Return [X, Y] of the center of cell containing provided text 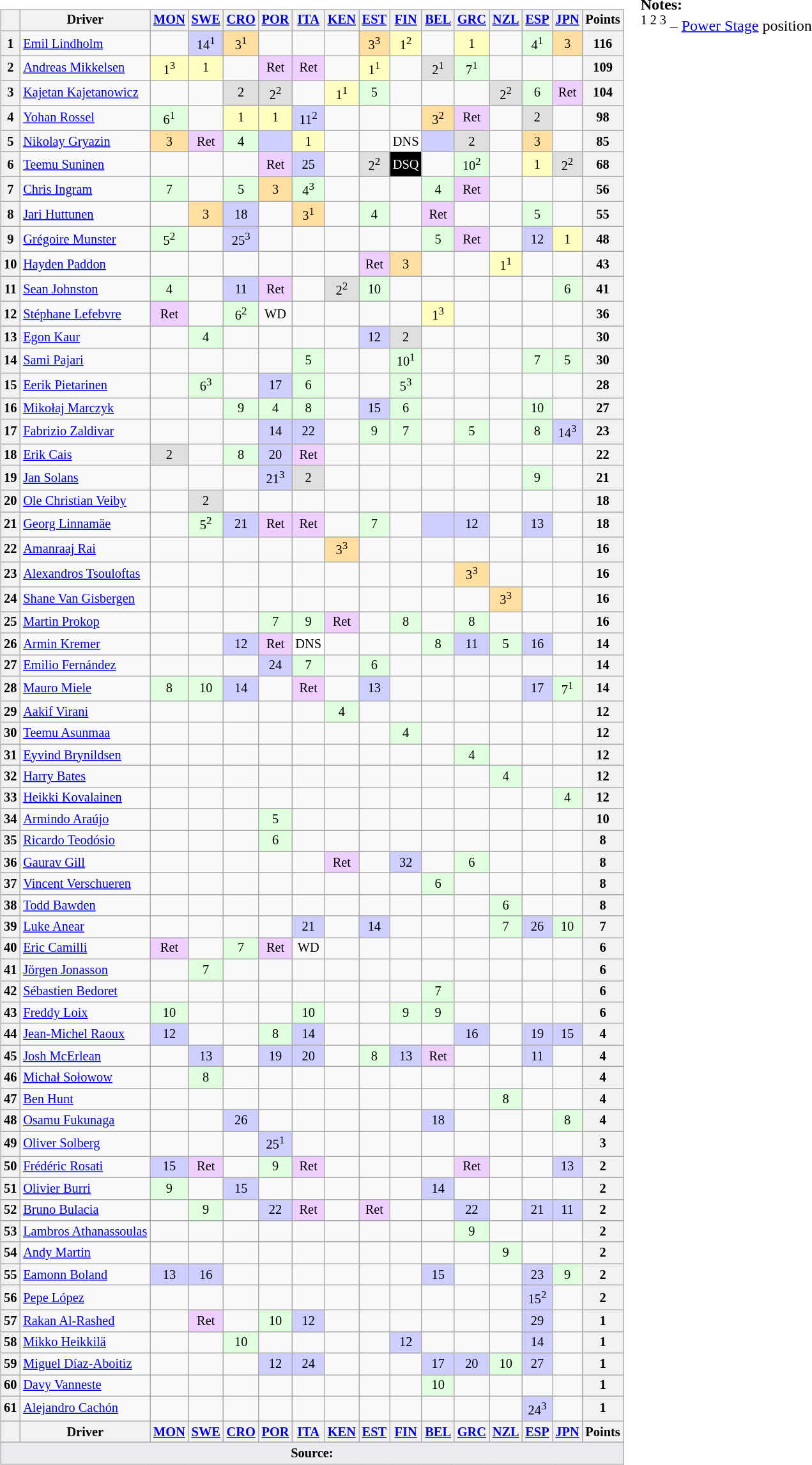
112 [308, 118]
85 [603, 141]
Chris Ingram [85, 189]
Georg Linnamäe [85, 524]
Lambros Athanassoulas [85, 1232]
Sébastien Bedoret [85, 991]
Ben Hunt [85, 1099]
39 [10, 927]
Egon Kaur [85, 337]
213 [276, 478]
Andreas Mikkelsen [85, 68]
57 [10, 1321]
Aakif Virani [85, 712]
Jörgen Jonasson [85, 970]
104 [603, 93]
54 [10, 1253]
Jari Huttunen [85, 215]
Freddy Loix [85, 1013]
Todd Bawden [85, 906]
Amanraaj Rai [85, 550]
Mauro Miele [85, 689]
Jan Solans [85, 478]
34 [10, 819]
102 [471, 165]
37 [10, 884]
Jean-Michel Raoux [85, 1034]
DSQ [406, 165]
Fabrizio Zaldivar [85, 432]
Eerik Pietarinen [85, 385]
253 [241, 239]
98 [603, 118]
Hayden Paddon [85, 265]
Vincent Verschueren [85, 884]
35 [10, 841]
116 [603, 43]
Sami Pajari [85, 360]
51 [10, 1188]
141 [206, 43]
Ole Christian Veiby [85, 501]
59 [10, 1364]
Bruno Bulacia [85, 1210]
Kajetan Kajetanowicz [85, 93]
Alexandros Tsouloftas [85, 574]
44 [10, 1034]
Davy Vanneste [85, 1386]
251 [276, 1144]
Teemu Asunmaa [85, 733]
109 [603, 68]
Eamonn Boland [85, 1275]
Alejandro Cachón [85, 1409]
Emilio Fernández [85, 665]
Osamu Fukunaga [85, 1120]
40 [10, 949]
Mikko Heikkilä [85, 1342]
101 [406, 360]
47 [10, 1099]
Gaurav Gill [85, 862]
Rakan Al-Rashed [85, 1321]
Emil Lindholm [85, 43]
Andy Martin [85, 1253]
58 [10, 1342]
Miguel Díaz-Aboitiz [85, 1364]
Armindo Araújo [85, 819]
Luke Anear [85, 927]
42 [10, 991]
Ricardo Teodósio [85, 841]
Teemu Suninen [85, 165]
Shane Van Gisbergen [85, 600]
38 [10, 906]
Harry Bates [85, 777]
Nikolay Gryazin [85, 141]
Olivier Burri [85, 1188]
Grégoire Munster [85, 239]
50 [10, 1167]
Eyvind Brynildsen [85, 755]
Frédéric Rosati [85, 1167]
Eric Camilli [85, 949]
63 [206, 385]
Stéphane Lefebvre [85, 313]
Josh McErlean [85, 1056]
Mikołaj Marczyk [85, 408]
Source: [312, 1453]
Armin Kremer [85, 644]
68 [603, 165]
152 [537, 1298]
Martin Prokop [85, 623]
62 [241, 313]
Sean Johnston [85, 289]
49 [10, 1144]
45 [10, 1056]
46 [10, 1078]
Oliver Solberg [85, 1144]
60 [10, 1386]
Pepe López [85, 1298]
143 [567, 432]
Heikki Kovalainen [85, 798]
243 [537, 1409]
Michał Sołowow [85, 1078]
Yohan Rossel [85, 118]
Erik Cais [85, 455]
